Search for the cell housing the specified text and yield its (X, Y) center coordinate. 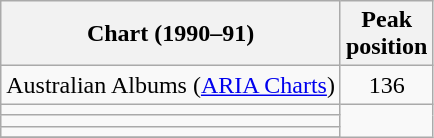
136 (386, 85)
Australian Albums (ARIA Charts) (171, 85)
Chart (1990–91) (171, 34)
Peakposition (386, 34)
